Return [X, Y] of the center of cell containing provided text 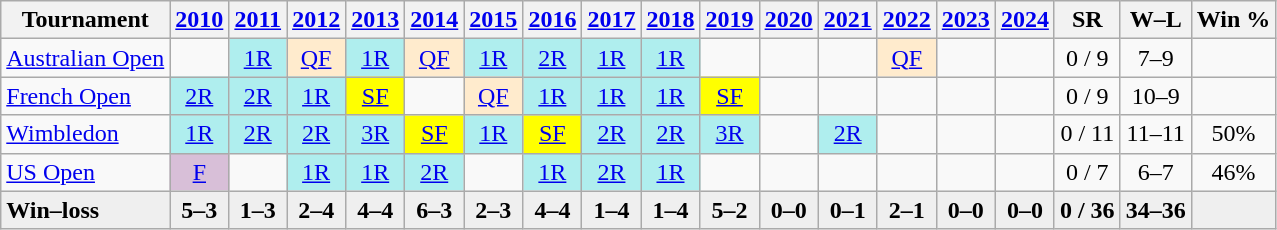
6–7 [1156, 172]
50% [1234, 134]
5–2 [730, 210]
2013 [376, 20]
2021 [848, 20]
46% [1234, 172]
2014 [434, 20]
2019 [730, 20]
Win–loss [86, 210]
6–3 [434, 210]
Tournament [86, 20]
2–4 [316, 210]
2011 [258, 20]
Win % [1234, 20]
2–1 [906, 210]
French Open [86, 96]
2015 [494, 20]
1–3 [258, 210]
2024 [1024, 20]
5–3 [200, 210]
2016 [552, 20]
Wimbledon [86, 134]
2020 [788, 20]
11–11 [1156, 134]
SR [1087, 20]
34–36 [1156, 210]
2022 [906, 20]
0 / 36 [1087, 210]
0 / 7 [1087, 172]
2023 [966, 20]
W–L [1156, 20]
F [200, 172]
2017 [612, 20]
10–9 [1156, 96]
0–1 [848, 210]
7–9 [1156, 58]
2–3 [494, 210]
2010 [200, 20]
Australian Open [86, 58]
2012 [316, 20]
0 / 11 [1087, 134]
US Open [86, 172]
2018 [670, 20]
